Detect which cell encompasses the target text, then output its (x, y) center coordinate. 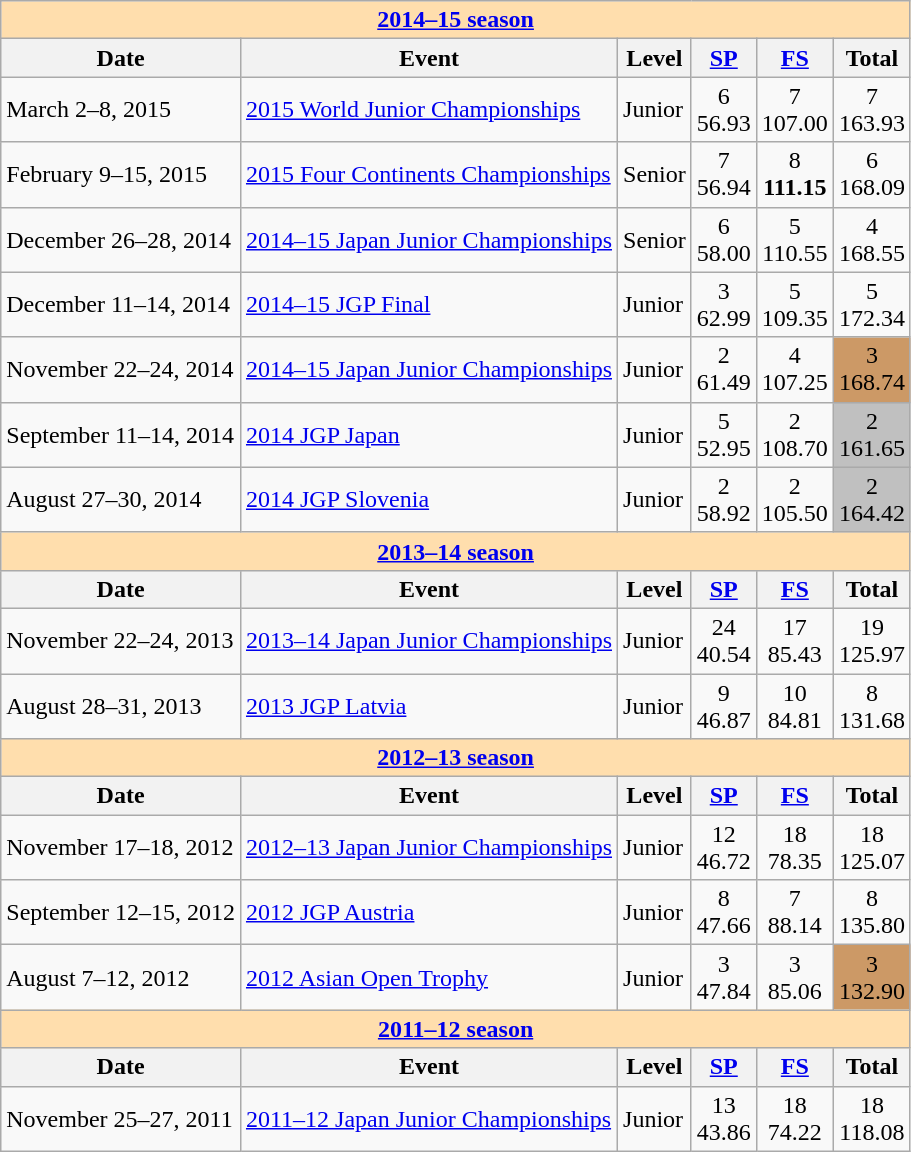
December 26–28, 2014 (121, 240)
August 28–31, 2013 (121, 706)
3 132.90 (872, 978)
September 12–15, 2012 (121, 912)
24 40.54 (724, 640)
2015 Four Continents Championships (428, 174)
2014 JGP Japan (428, 434)
10 84.81 (794, 706)
6 56.93 (724, 110)
18 118.08 (872, 1118)
2012–13 season (456, 758)
2 161.65 (872, 434)
8 135.80 (872, 912)
December 11–14, 2014 (121, 304)
5 109.35 (794, 304)
8 131.68 (872, 706)
6 168.09 (872, 174)
2 58.92 (724, 500)
March 2–8, 2015 (121, 110)
7 56.94 (724, 174)
5 110.55 (794, 240)
19 125.97 (872, 640)
2012 JGP Austria (428, 912)
November 25–27, 2011 (121, 1118)
November 22–24, 2014 (121, 370)
5 172.34 (872, 304)
8 111.15 (794, 174)
9 46.87 (724, 706)
3 85.06 (794, 978)
5 52.95 (724, 434)
8 47.66 (724, 912)
17 85.43 (794, 640)
3 47.84 (724, 978)
4 107.25 (794, 370)
6 58.00 (724, 240)
13 43.86 (724, 1118)
18 125.07 (872, 848)
August 27–30, 2014 (121, 500)
2012–13 Japan Junior Championships (428, 848)
November 22–24, 2013 (121, 640)
August 7–12, 2012 (121, 978)
2015 World Junior Championships (428, 110)
September 11–14, 2014 (121, 434)
12 46.72 (724, 848)
2013 JGP Latvia (428, 706)
February 9–15, 2015 (121, 174)
2011–12 season (456, 1029)
2 108.70 (794, 434)
7 88.14 (794, 912)
2014–15 season (456, 20)
3 62.99 (724, 304)
2013–14 Japan Junior Championships (428, 640)
2013–14 season (456, 551)
18 74.22 (794, 1118)
2014 JGP Slovenia (428, 500)
7 107.00 (794, 110)
November 17–18, 2012 (121, 848)
2 105.50 (794, 500)
2011–12 Japan Junior Championships (428, 1118)
2 164.42 (872, 500)
3 168.74 (872, 370)
2012 Asian Open Trophy (428, 978)
2 61.49 (724, 370)
18 78.35 (794, 848)
7 163.93 (872, 110)
2014–15 JGP Final (428, 304)
4 168.55 (872, 240)
